Identify which cell holds the provided text, then report its (X, Y) central coordinate. 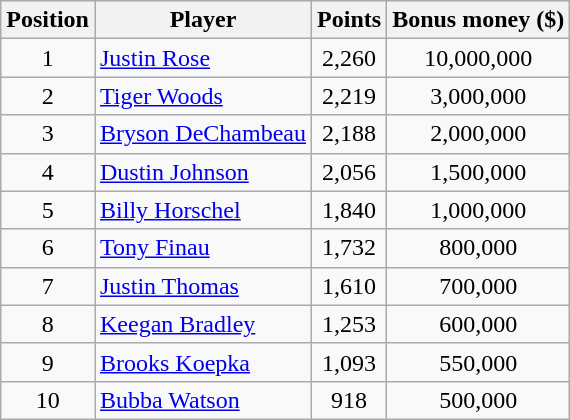
1,500,000 (478, 172)
Tony Finau (202, 248)
Keegan Bradley (202, 324)
8 (48, 324)
Player (202, 20)
500,000 (478, 400)
2,188 (350, 134)
2,260 (350, 58)
5 (48, 210)
1 (48, 58)
1,840 (350, 210)
Bubba Watson (202, 400)
Bryson DeChambeau (202, 134)
10 (48, 400)
700,000 (478, 286)
1,253 (350, 324)
4 (48, 172)
10,000,000 (478, 58)
7 (48, 286)
1,610 (350, 286)
Position (48, 20)
2,000,000 (478, 134)
Justin Thomas (202, 286)
1,000,000 (478, 210)
918 (350, 400)
2,056 (350, 172)
Tiger Woods (202, 96)
2,219 (350, 96)
Justin Rose (202, 58)
3,000,000 (478, 96)
Bonus money ($) (478, 20)
Brooks Koepka (202, 362)
2 (48, 96)
6 (48, 248)
3 (48, 134)
Billy Horschel (202, 210)
Points (350, 20)
9 (48, 362)
1,732 (350, 248)
Dustin Johnson (202, 172)
600,000 (478, 324)
550,000 (478, 362)
800,000 (478, 248)
1,093 (350, 362)
